Search for the cell housing the specified text and yield its (X, Y) center coordinate. 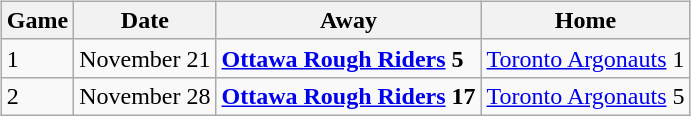
Ottawa Rough Riders 17 (348, 96)
November 28 (145, 96)
1 (37, 58)
Toronto Argonauts 1 (586, 58)
Ottawa Rough Riders 5 (348, 58)
2 (37, 96)
November 21 (145, 58)
Toronto Argonauts 5 (586, 96)
Home (586, 20)
Away (348, 20)
Game (37, 20)
Date (145, 20)
